Determine the [x, y] coordinate at the center of the cell enclosing the given text.  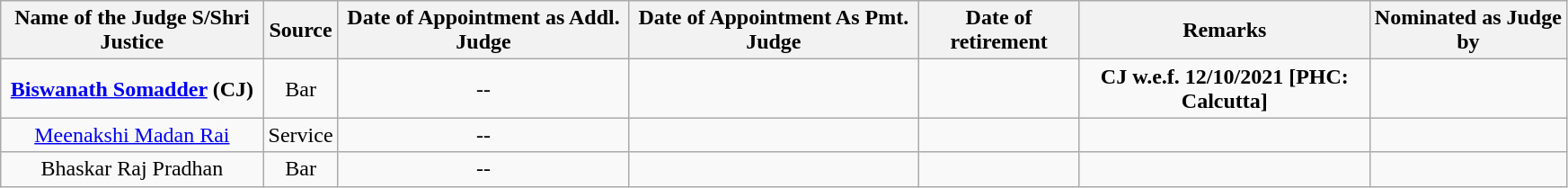
Source [300, 31]
Service [300, 135]
Biswanath Somadder (CJ) [132, 88]
Date of retirement [999, 31]
Bhaskar Raj Pradhan [132, 169]
CJ w.e.f. 12/10/2021 [PHC: Calcutta] [1224, 88]
Date of Appointment As Pmt. Judge [774, 31]
Nominated as Judge by [1468, 31]
Meenakshi Madan Rai [132, 135]
Date of Appointment as Addl. Judge [483, 31]
Remarks [1224, 31]
Name of the Judge S/Shri Justice [132, 31]
